Return (x, y) of the center of cell containing provided text 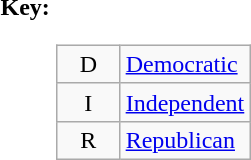
Independent (185, 102)
Republican (185, 140)
R (89, 140)
D (89, 64)
I (89, 102)
Democratic (185, 64)
